Scan for the cell matching the given text and deliver its (X, Y) coordinate at center. 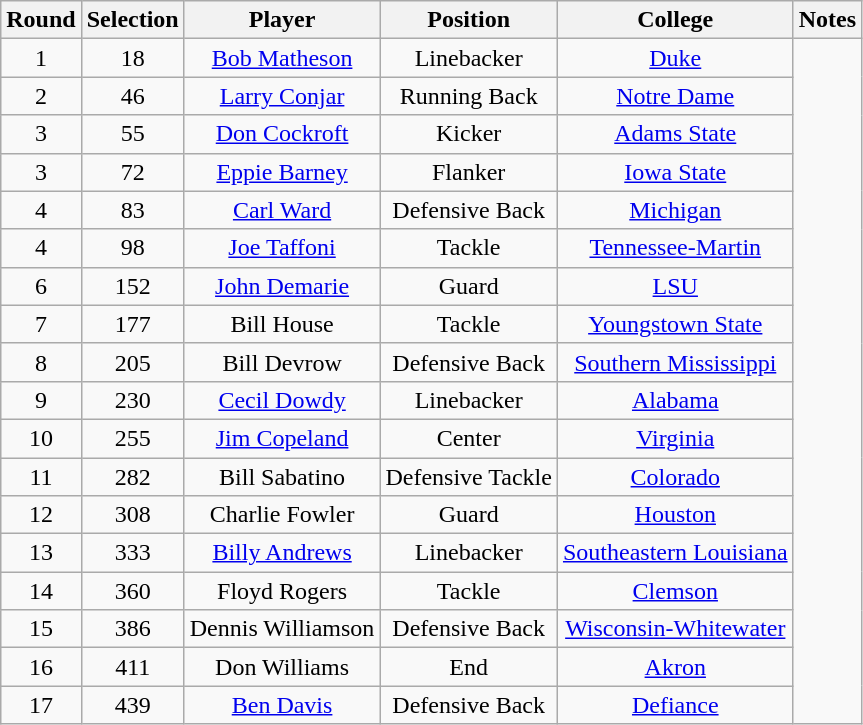
Defensive Tackle (469, 477)
10 (41, 438)
Iowa State (675, 172)
Eppie Barney (282, 172)
Selection (132, 20)
8 (41, 362)
Billy Andrews (282, 553)
Notre Dame (675, 96)
152 (132, 286)
46 (132, 96)
9 (41, 400)
Akron (675, 667)
18 (132, 58)
Youngstown State (675, 324)
Michigan (675, 210)
Cecil Dowdy (282, 400)
15 (41, 629)
Clemson (675, 591)
386 (132, 629)
83 (132, 210)
98 (132, 248)
Larry Conjar (282, 96)
Jim Copeland (282, 438)
6 (41, 286)
Defiance (675, 705)
Don Cockroft (282, 134)
Floyd Rogers (282, 591)
Joe Taffoni (282, 248)
Charlie Fowler (282, 515)
Alabama (675, 400)
Southeastern Louisiana (675, 553)
Round (41, 20)
205 (132, 362)
Duke (675, 58)
Notes (827, 20)
Southern Mississippi (675, 362)
308 (132, 515)
Player (282, 20)
Bob Matheson (282, 58)
7 (41, 324)
12 (41, 515)
College (675, 20)
177 (132, 324)
Kicker (469, 134)
John Demarie (282, 286)
360 (132, 591)
1 (41, 58)
Position (469, 20)
Adams State (675, 134)
17 (41, 705)
11 (41, 477)
Tennessee-Martin (675, 248)
282 (132, 477)
333 (132, 553)
LSU (675, 286)
Flanker (469, 172)
End (469, 667)
411 (132, 667)
14 (41, 591)
Carl Ward (282, 210)
Ben Davis (282, 705)
Center (469, 438)
55 (132, 134)
Bill House (282, 324)
Wisconsin-Whitewater (675, 629)
Houston (675, 515)
16 (41, 667)
Dennis Williamson (282, 629)
230 (132, 400)
Bill Sabatino (282, 477)
Bill Devrow (282, 362)
13 (41, 553)
Virginia (675, 438)
439 (132, 705)
255 (132, 438)
Colorado (675, 477)
72 (132, 172)
Don Williams (282, 667)
2 (41, 96)
Running Back (469, 96)
